Extract the (x, y) coordinate from the center of the cell holding the provided text.  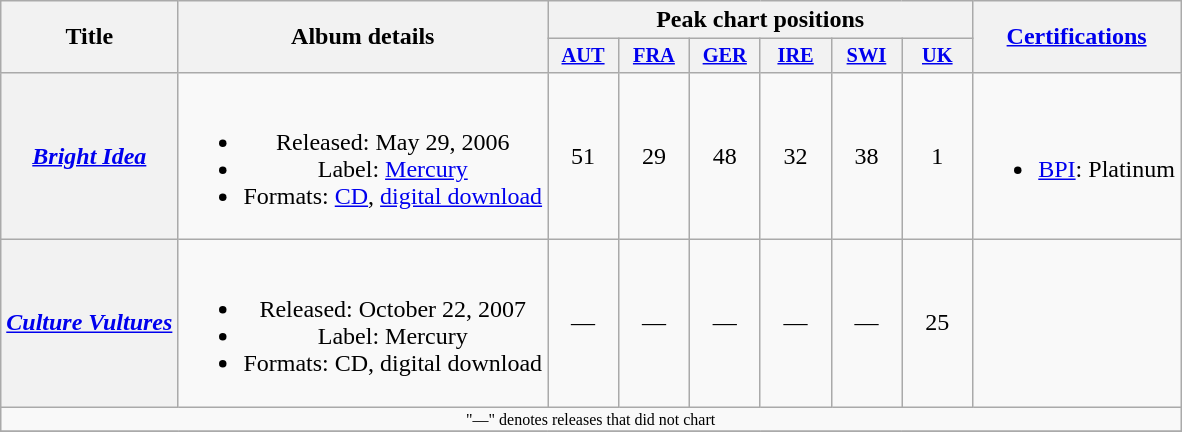
Album details (363, 37)
UK (938, 56)
25 (938, 324)
Bright Idea (90, 156)
Title (90, 37)
IRE (796, 56)
Released: October 22, 2007Label: MercuryFormats: CD, digital download (363, 324)
Certifications (1077, 37)
AUT (584, 56)
Culture Vultures (90, 324)
38 (866, 156)
Peak chart positions (760, 20)
29 (654, 156)
51 (584, 156)
Released: May 29, 2006Label: MercuryFormats: CD, digital download (363, 156)
FRA (654, 56)
1 (938, 156)
GER (724, 56)
SWI (866, 56)
48 (724, 156)
BPI: Platinum (1077, 156)
32 (796, 156)
"—" denotes releases that did not chart (591, 419)
